Identify which cell holds the provided text, then report its [X, Y] central coordinate. 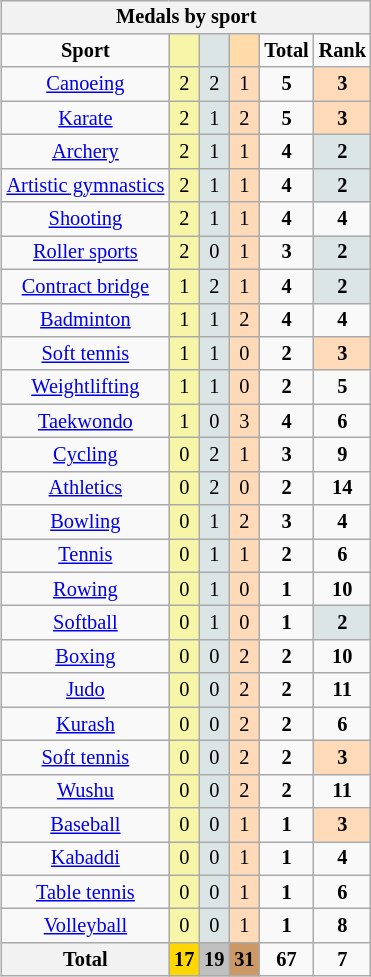
19 [214, 960]
Canoeing [86, 84]
Boxing [86, 657]
Karate [86, 118]
Athletics [86, 488]
67 [286, 960]
Kabaddi [86, 859]
Judo [86, 690]
Shooting [86, 219]
Taekwondo [86, 421]
14 [342, 488]
Medals by sport [186, 17]
Badminton [86, 320]
Softball [86, 623]
8 [342, 926]
Archery [86, 152]
Table tennis [86, 892]
Weightlifting [86, 387]
31 [244, 960]
Rank [342, 51]
Volleyball [86, 926]
9 [342, 455]
17 [184, 960]
Tennis [86, 556]
Wushu [86, 791]
Cycling [86, 455]
Artistic gymnastics [86, 185]
Kurash [86, 724]
Baseball [86, 825]
Rowing [86, 589]
Bowling [86, 522]
Sport [86, 51]
Roller sports [86, 253]
Contract bridge [86, 286]
7 [342, 960]
